Search for the cell housing the specified text and yield its (X, Y) center coordinate. 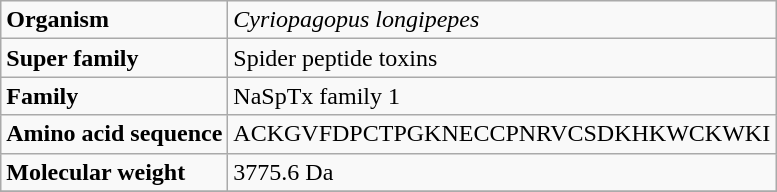
NaSpTx family 1 (502, 96)
Amino acid sequence (114, 134)
ACKGVFDPCTPGKNECCPNRVCSDKHKWCKWKI (502, 134)
Super family (114, 58)
3775.6 Da (502, 172)
Organism (114, 20)
Spider peptide toxins (502, 58)
Molecular weight (114, 172)
Family (114, 96)
Cyriopagopus longipepes (502, 20)
